Scan for the cell matching the given text and deliver its (X, Y) coordinate at center. 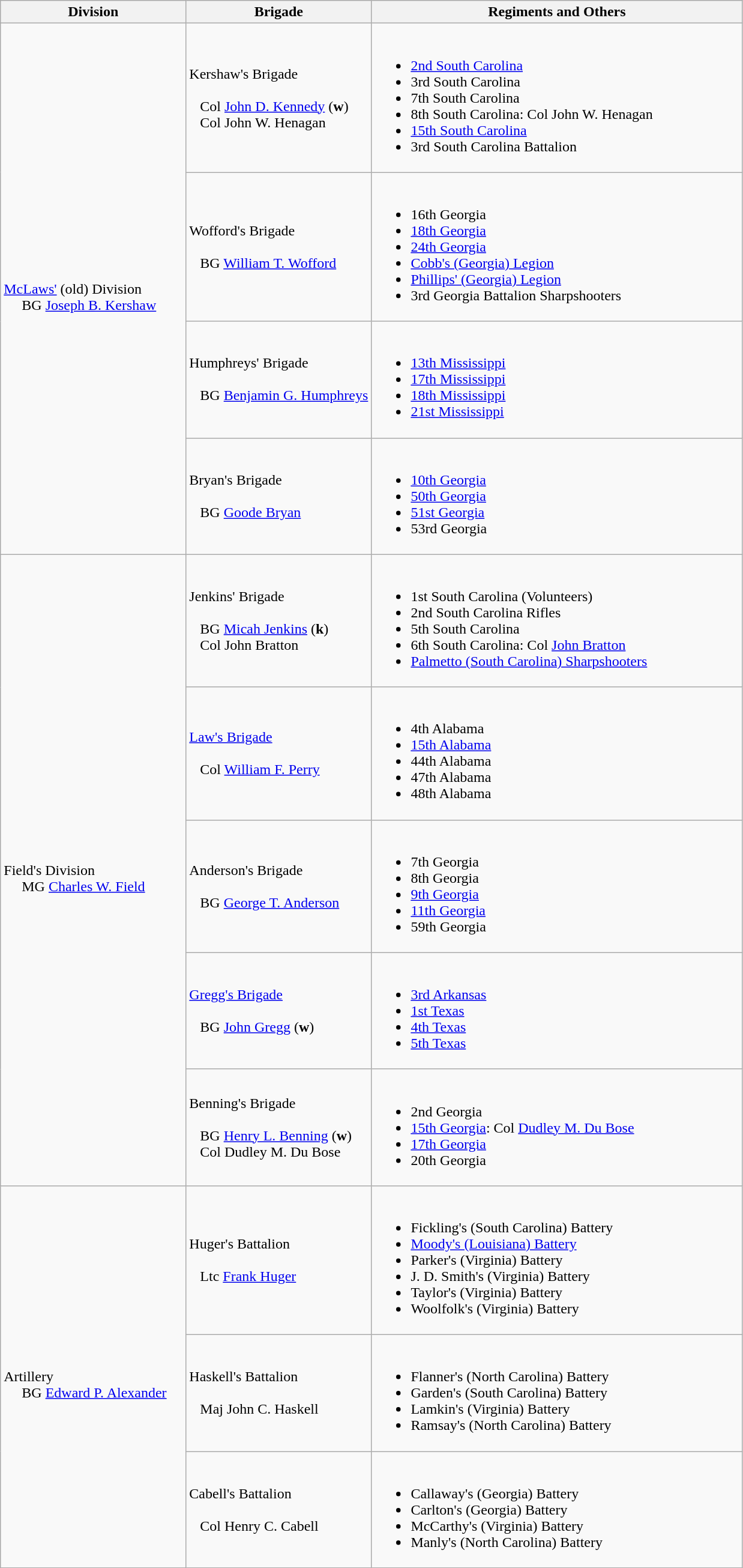
Wofford's Brigade BG William T. Wofford (278, 247)
2nd Georgia15th Georgia: Col Dudley M. Du Bose17th Georgia20th Georgia (557, 1127)
1st South Carolina (Volunteers)2nd South Carolina Rifles5th South Carolina6th South Carolina: Col John BrattonPalmetto (South Carolina) Sharpshooters (557, 621)
Bryan's Brigade BG Goode Bryan (278, 496)
Law's Brigade Col William F. Perry (278, 753)
Callaway's (Georgia) BatteryCarlton's (Georgia) BatteryMcCarthy's (Virginia) BatteryManly's (North Carolina) Battery (557, 1509)
Benning's Brigade BG Henry L. Benning (w) Col Dudley M. Du Bose (278, 1127)
Brigade (278, 12)
Huger's Battalion Ltc Frank Huger (278, 1260)
13th Mississippi17th Mississippi18th Mississippi21st Mississippi (557, 380)
McLaws' (old) Division BG Joseph B. Kershaw (94, 289)
Anderson's Brigade BG George T. Anderson (278, 886)
2nd South Carolina3rd South Carolina7th South Carolina8th South Carolina: Col John W. Henagan15th South Carolina3rd South Carolina Battalion (557, 98)
7th Georgia8th Georgia9th Georgia11th Georgia59th Georgia (557, 886)
10th Georgia50th Georgia51st Georgia53rd Georgia (557, 496)
Field's Division MG Charles W. Field (94, 870)
Cabell's Battalion Col Henry C. Cabell (278, 1509)
4th Alabama15th Alabama44th Alabama47th Alabama48th Alabama (557, 753)
Artillery BG Edward P. Alexander (94, 1376)
Kershaw's Brigade Col John D. Kennedy (w) Col John W. Henagan (278, 98)
3rd Arkansas1st Texas4th Texas5th Texas (557, 1011)
Humphreys' Brigade BG Benjamin G. Humphreys (278, 380)
Flanner's (North Carolina) BatteryGarden's (South Carolina) BatteryLamkin's (Virginia) BatteryRamsay's (North Carolina) Battery (557, 1393)
16th Georgia18th Georgia24th GeorgiaCobb's (Georgia) LegionPhillips' (Georgia) Legion3rd Georgia Battalion Sharpshooters (557, 247)
Regiments and Others (557, 12)
Gregg's Brigade BG John Gregg (w) (278, 1011)
Jenkins' Brigade BG Micah Jenkins (k) Col John Bratton (278, 621)
Division (94, 12)
Haskell's Battalion Maj John C. Haskell (278, 1393)
